Pinpoint the cell where the given text exists, returning its (X, Y) midpoint coordinate. 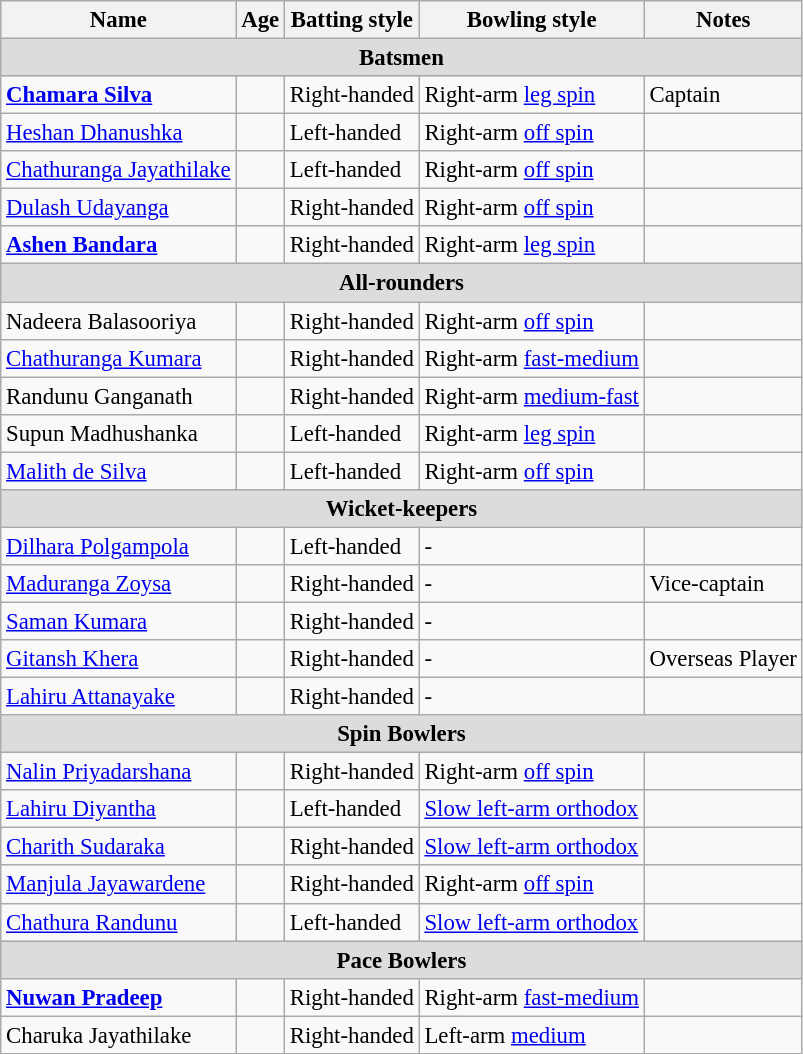
Left-arm medium (532, 1035)
Ashen Bandara (118, 245)
Batsmen (402, 58)
Pace Bowlers (402, 960)
Chathuranga Kumara (118, 358)
Dilhara Polgampola (118, 546)
Nuwan Pradeep (118, 997)
Nadeera Balasooriya (118, 321)
Supun Madhushanka (118, 433)
Dulash Udayanga (118, 208)
Captain (723, 95)
Overseas Player (723, 659)
Chathura Randunu (118, 922)
Randunu Ganganath (118, 396)
Maduranga Zoysa (118, 584)
All-rounders (402, 283)
Batting style (352, 20)
Spin Bowlers (402, 734)
Notes (723, 20)
Wicket-keepers (402, 509)
Age (260, 20)
Right-arm medium-fast (532, 396)
Bowling style (532, 20)
Malith de Silva (118, 471)
Saman Kumara (118, 621)
Vice-captain (723, 584)
Chamara Silva (118, 95)
Manjula Jayawardene (118, 885)
Heshan Dhanushka (118, 133)
Lahiru Diyantha (118, 809)
Lahiru Attanayake (118, 697)
Name (118, 20)
Gitansh Khera (118, 659)
Nalin Priyadarshana (118, 772)
Charuka Jayathilake (118, 1035)
Charith Sudaraka (118, 847)
Chathuranga Jayathilake (118, 170)
